Output the (x, y) coordinate of the center of the cell containing the given text.  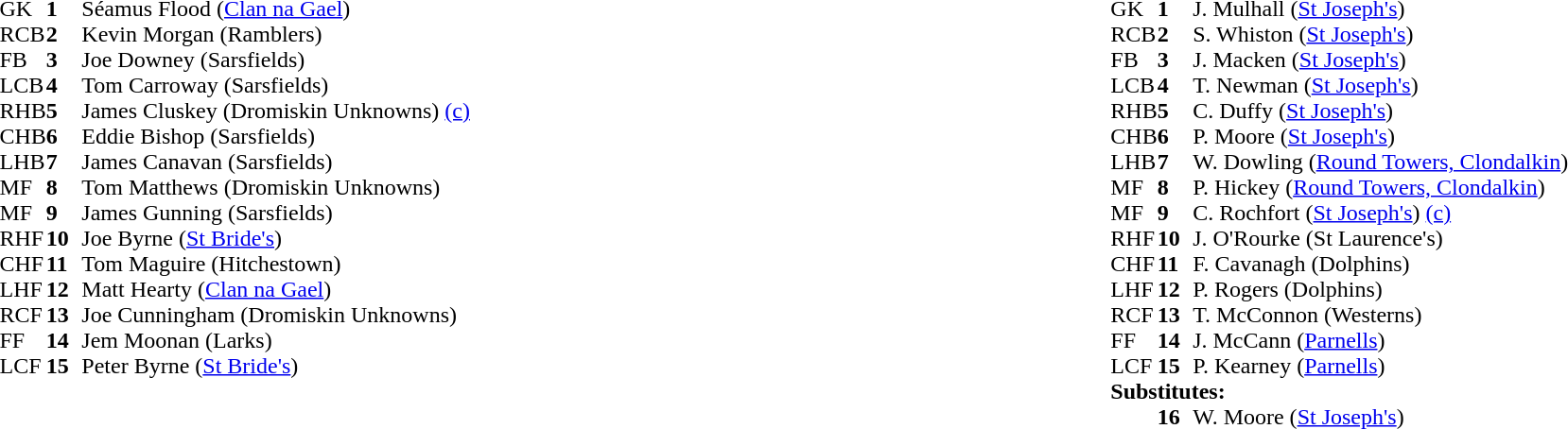
F. Cavanagh (Dolphins) (1381, 265)
C. Rochfort (St Joseph's) (c) (1381, 214)
P. Rogers (Dolphins) (1381, 289)
James Canavan (Sarsfields) (276, 163)
C. Duffy (St Joseph's) (1381, 112)
Tom Matthews (Dromiskin Unknowns) (276, 187)
Matt Hearty (Clan na Gael) (276, 289)
T. Newman (St Joseph's) (1381, 85)
T. McConnon (Westerns) (1381, 316)
Substitutes: (1339, 391)
Eddie Bishop (Sarsfields) (276, 136)
J. Macken (St Joseph's) (1381, 60)
W. Dowling (Round Towers, Clondalkin) (1381, 163)
Tom Carroway (Sarsfields) (276, 85)
S. Whiston (St Joseph's) (1381, 34)
Kevin Morgan (Ramblers) (276, 34)
Joe Cunningham (Dromiskin Unknowns) (276, 316)
J. O'Rourke (St Laurence's) (1381, 238)
P. Moore (St Joseph's) (1381, 136)
Joe Byrne (St Bride's) (276, 238)
P. Hickey (Round Towers, Clondalkin) (1381, 187)
Joe Downey (Sarsfields) (276, 60)
J. McCann (Parnells) (1381, 340)
Tom Maguire (Hitchestown) (276, 265)
James Gunning (Sarsfields) (276, 214)
James Cluskey (Dromiskin Unknowns) (c) (276, 112)
P. Kearney (Parnells) (1381, 367)
Peter Byrne (St Bride's) (276, 367)
Jem Moonan (Larks) (276, 340)
